Return the [x, y] coordinate for the center point of the cell that contains the specified text.  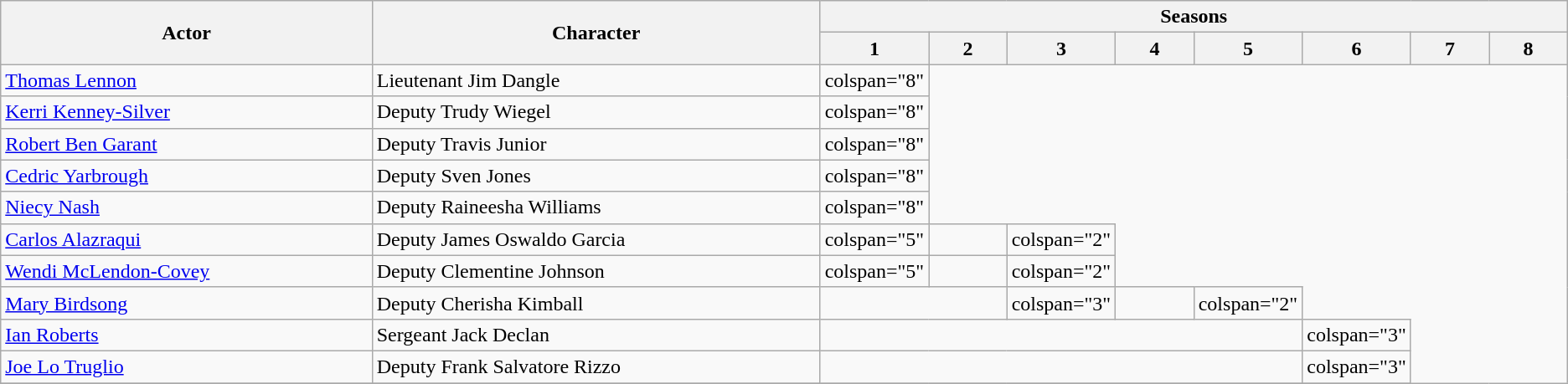
Deputy Raineesha Williams [596, 207]
Sergeant Jack Declan [596, 335]
Deputy Trudy Wiegel [596, 112]
Deputy Clementine Johnson [596, 271]
Ian Roberts [186, 335]
3 [1061, 49]
7 [1450, 49]
8 [1529, 49]
Deputy Frank Salvatore Rizzo [596, 366]
Niecy Nash [186, 207]
6 [1357, 49]
1 [874, 49]
Character [596, 33]
Wendi McLendon-Covey [186, 271]
Deputy Cherisha Kimball [596, 303]
5 [1248, 49]
Lieutenant Jim Dangle [596, 80]
Seasons [1194, 17]
Robert Ben Garant [186, 144]
Cedric Yarbrough [186, 176]
4 [1155, 49]
Deputy Travis Junior [596, 144]
Actor [186, 33]
2 [968, 49]
Mary Birdsong [186, 303]
Deputy James Oswaldo Garcia [596, 239]
Thomas Lennon [186, 80]
Deputy Sven Jones [596, 176]
Joe Lo Truglio [186, 366]
Kerri Kenney-Silver [186, 112]
Carlos Alazraqui [186, 239]
